Pinpoint the cell where the given text exists, returning its [x, y] midpoint coordinate. 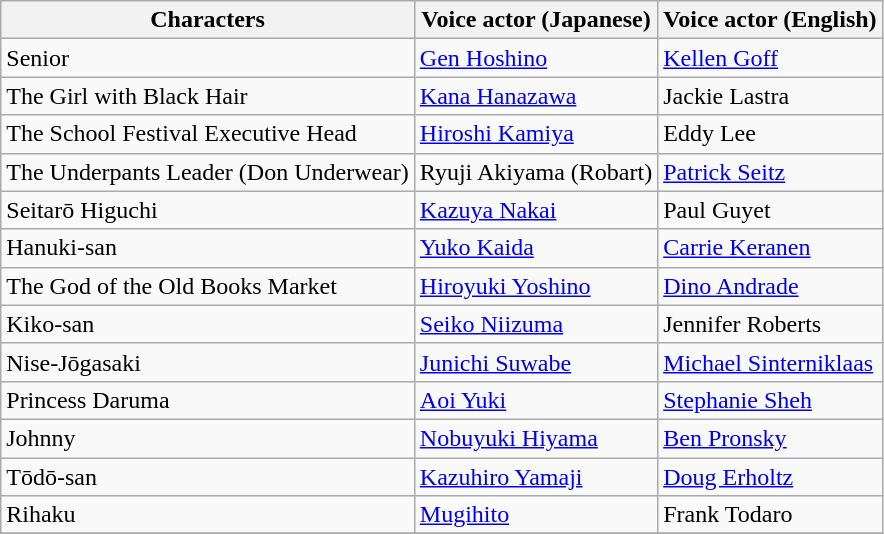
The Underpants Leader (Don Underwear) [208, 172]
The God of the Old Books Market [208, 286]
Johnny [208, 438]
Tōdō-san [208, 477]
Seiko Niizuma [536, 324]
Gen Hoshino [536, 58]
Hiroyuki Yoshino [536, 286]
Kazuhiro Yamaji [536, 477]
Ryuji Akiyama (Robart) [536, 172]
Stephanie Sheh [770, 400]
Carrie Keranen [770, 248]
The School Festival Executive Head [208, 134]
Seitarō Higuchi [208, 210]
Rihaku [208, 515]
Nobuyuki Hiyama [536, 438]
Hanuki-san [208, 248]
Junichi Suwabe [536, 362]
Paul Guyet [770, 210]
Voice actor (English) [770, 20]
Aoi Yuki [536, 400]
Jennifer Roberts [770, 324]
Frank Todaro [770, 515]
Michael Sinterniklaas [770, 362]
Kiko-san [208, 324]
Ben Pronsky [770, 438]
Mugihito [536, 515]
Yuko Kaida [536, 248]
Patrick Seitz [770, 172]
Kana Hanazawa [536, 96]
Nise-Jōgasaki [208, 362]
Eddy Lee [770, 134]
Characters [208, 20]
Dino Andrade [770, 286]
Kellen Goff [770, 58]
Hiroshi Kamiya [536, 134]
Doug Erholtz [770, 477]
Princess Daruma [208, 400]
Kazuya Nakai [536, 210]
The Girl with Black Hair [208, 96]
Senior [208, 58]
Jackie Lastra [770, 96]
Voice actor (Japanese) [536, 20]
